Output the [x, y] coordinate of the center of the cell containing the given text.  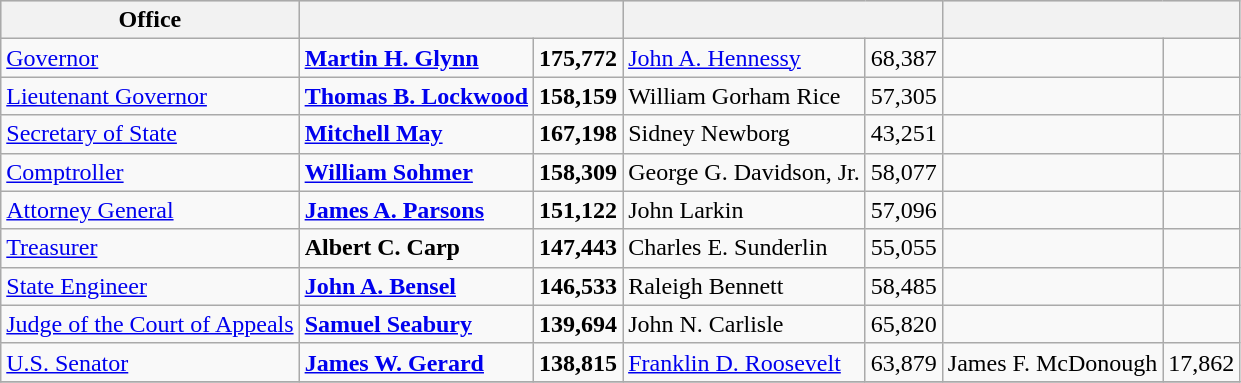
Secretary of State [150, 134]
John A. Hennessy [744, 58]
175,772 [578, 58]
George G. Davidson, Jr. [744, 172]
138,815 [578, 362]
Lieutenant Governor [150, 96]
167,198 [578, 134]
151,122 [578, 210]
158,159 [578, 96]
Franklin D. Roosevelt [744, 362]
Treasurer [150, 248]
John A. Bensel [416, 286]
58,077 [904, 172]
Sidney Newborg [744, 134]
Office [150, 20]
Charles E. Sunderlin [744, 248]
65,820 [904, 324]
Attorney General [150, 210]
U.S. Senator [150, 362]
68,387 [904, 58]
Thomas B. Lockwood [416, 96]
58,485 [904, 286]
147,443 [578, 248]
William Sohmer [416, 172]
John N. Carlisle [744, 324]
Mitchell May [416, 134]
Comptroller [150, 172]
146,533 [578, 286]
John Larkin [744, 210]
139,694 [578, 324]
57,096 [904, 210]
State Engineer [150, 286]
Samuel Seabury [416, 324]
57,305 [904, 96]
Governor [150, 58]
158,309 [578, 172]
Martin H. Glynn [416, 58]
17,862 [1202, 362]
Judge of the Court of Appeals [150, 324]
James W. Gerard [416, 362]
Raleigh Bennett [744, 286]
William Gorham Rice [744, 96]
55,055 [904, 248]
James F. McDonough [1052, 362]
63,879 [904, 362]
James A. Parsons [416, 210]
43,251 [904, 134]
Albert C. Carp [416, 248]
